For the text-containing cell, return its midpoint in [x, y] coordinate format. 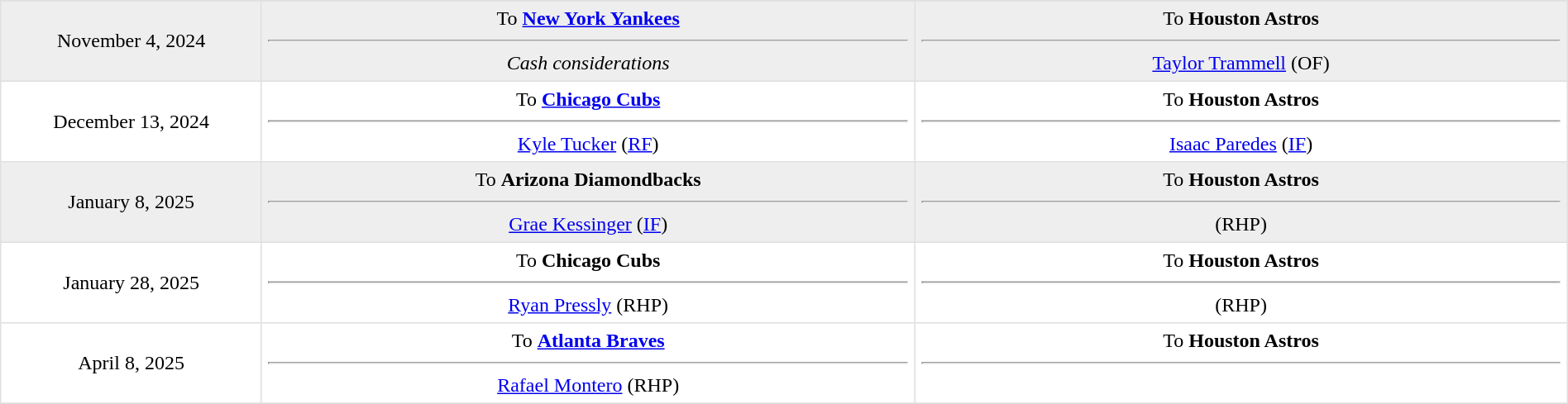
December 13, 2024 [131, 121]
To Arizona DiamondbacksGrae Kessinger (IF) [587, 202]
To Houston Astros [1241, 364]
To New York YankeesCash considerations [587, 41]
To Chicago CubsKyle Tucker (RF) [587, 121]
November 4, 2024 [131, 41]
To Atlanta BravesRafael Montero (RHP) [587, 364]
To Houston AstrosTaylor Trammell (OF) [1241, 41]
January 28, 2025 [131, 283]
To Houston AstrosIsaac Paredes (IF) [1241, 121]
January 8, 2025 [131, 202]
To Chicago CubsRyan Pressly (RHP) [587, 283]
April 8, 2025 [131, 364]
